Locate the cell with the specified text and output its (X, Y) center coordinate. 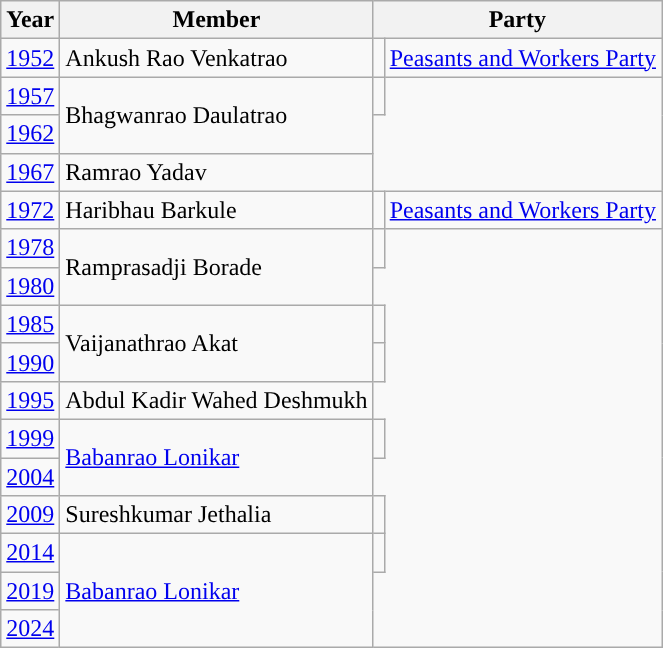
Vaijanathrao Akat (216, 343)
Bhagwanrao Daulatrao (216, 115)
2024 (30, 629)
1995 (30, 400)
1952 (30, 58)
Ramprasadji Borade (216, 267)
1978 (30, 248)
2014 (30, 553)
1962 (30, 134)
Year (30, 20)
2009 (30, 515)
Member (216, 20)
2019 (30, 591)
1980 (30, 286)
1985 (30, 324)
Haribhau Barkule (216, 210)
2004 (30, 477)
1957 (30, 96)
1990 (30, 362)
1967 (30, 172)
Abdul Kadir Wahed Deshmukh (216, 400)
1999 (30, 438)
Sureshkumar Jethalia (216, 515)
Ankush Rao Venkatrao (216, 58)
Ramrao Yadav (216, 172)
1972 (30, 210)
Party (517, 20)
